For the text-containing cell, return its midpoint in (X, Y) coordinate format. 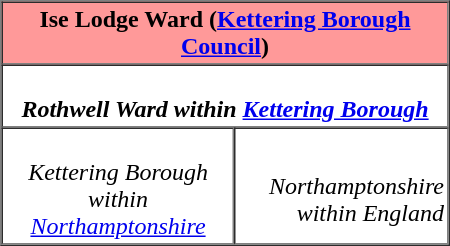
Rothwell Ward within Kettering Borough (226, 96)
Northamptonshire within England (342, 186)
Kettering Borough within Northamptonshire (118, 186)
Ise Lodge Ward (Kettering Borough Council) (226, 34)
